Find where the given text appears and provide that cell's center as (X, Y) coordinate. 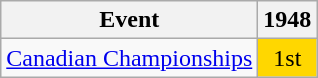
1948 (288, 20)
1st (288, 58)
Canadian Championships (130, 58)
Event (130, 20)
